Provide the [X, Y] coordinate of the cell's center where the given text is located.  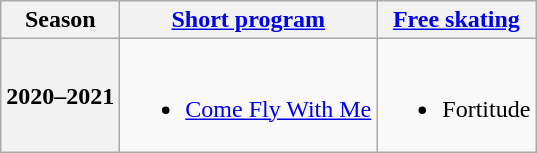
2020–2021 [60, 96]
Fortitude [456, 96]
Free skating [456, 20]
Short program [248, 20]
Come Fly With Me [248, 96]
Season [60, 20]
